Return (x, y) of the center of cell containing provided text 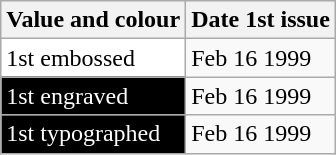
1st typographed (94, 134)
Date 1st issue (261, 20)
Value and colour (94, 20)
1st engraved (94, 96)
1st embossed (94, 58)
